Return [x, y] of the center of cell containing provided text 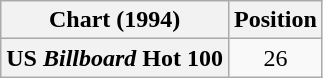
Position [276, 20]
Chart (1994) [115, 20]
US Billboard Hot 100 [115, 58]
26 [276, 58]
